Capture the cell that displays the provided text and extract its (X, Y) central coordinate. 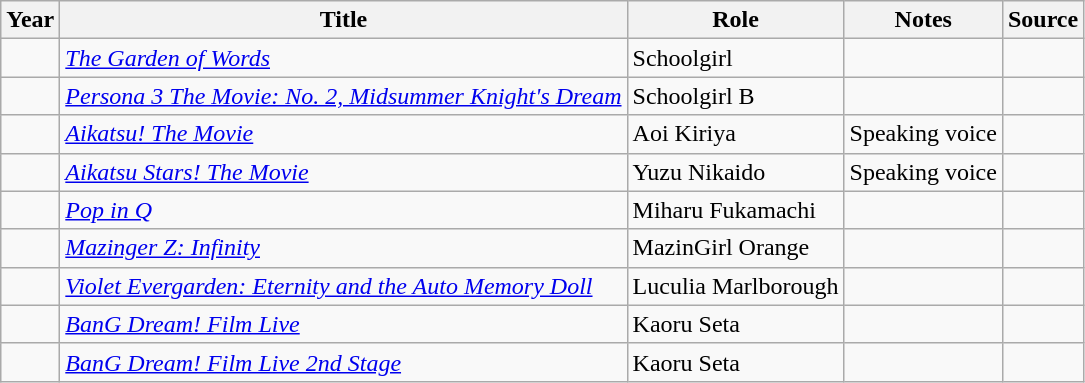
Pop in Q (344, 210)
Aoi Kiriya (736, 134)
Persona 3 The Movie: No. 2, Midsummer Knight's Dream (344, 96)
BanG Dream! Film Live (344, 324)
Source (1042, 20)
Miharu Fukamachi (736, 210)
Notes (923, 20)
Role (736, 20)
Schoolgirl B (736, 96)
Violet Evergarden: Eternity and the Auto Memory Doll (344, 286)
MazinGirl Orange (736, 248)
Aikatsu! The Movie (344, 134)
Year (30, 20)
The Garden of Words (344, 58)
Mazinger Z: Infinity (344, 248)
Title (344, 20)
Schoolgirl (736, 58)
Luculia Marlborough (736, 286)
Aikatsu Stars! The Movie (344, 172)
BanG Dream! Film Live 2nd Stage (344, 362)
Yuzu Nikaido (736, 172)
